Search for the cell housing the specified text and yield its [x, y] center coordinate. 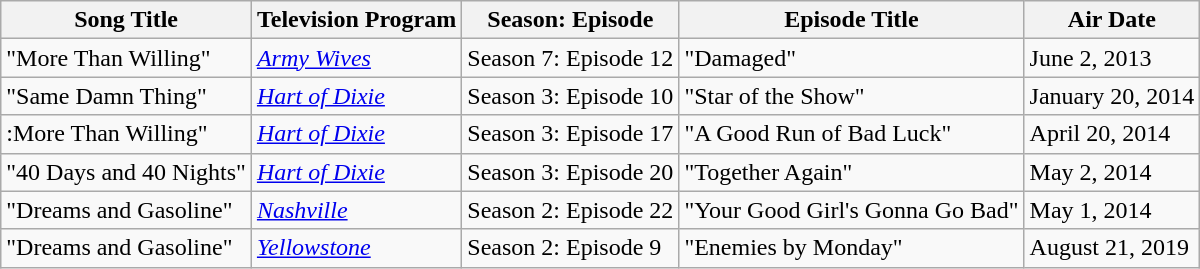
April 20, 2014 [1112, 134]
"Same Damn Thing" [126, 96]
"A Good Run of Bad Luck" [852, 134]
"Star of the Show" [852, 96]
"Damaged" [852, 58]
"40 Days and 40 Nights" [126, 172]
August 21, 2019 [1112, 248]
Nashville [356, 210]
Air Date [1112, 20]
May 1, 2014 [1112, 210]
Season 2: Episode 22 [570, 210]
Season: Episode [570, 20]
"Your Good Girl's Gonna Go Bad" [852, 210]
Yellowstone [356, 248]
"More Than Willing" [126, 58]
May 2, 2014 [1112, 172]
January 20, 2014 [1112, 96]
Season 7: Episode 12 [570, 58]
Season 2: Episode 9 [570, 248]
Television Program [356, 20]
Episode Title [852, 20]
Song Title [126, 20]
Season 3: Episode 20 [570, 172]
"Together Again" [852, 172]
Season 3: Episode 17 [570, 134]
"Enemies by Monday" [852, 248]
Army Wives [356, 58]
Season 3: Episode 10 [570, 96]
June 2, 2013 [1112, 58]
:More Than Willing" [126, 134]
